Detect which cell encompasses the target text, then output its (X, Y) center coordinate. 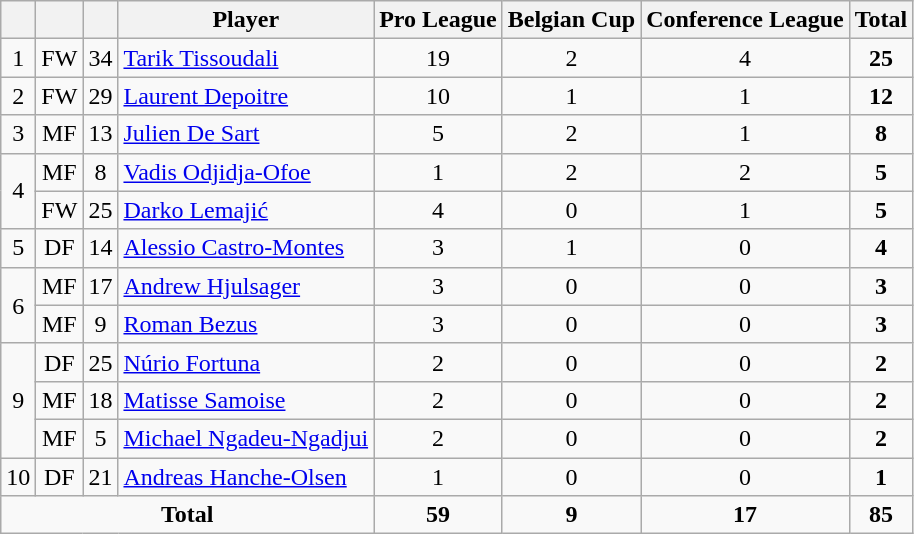
Matisse Samoise (246, 400)
21 (100, 477)
Michael Ngadeu-Ngadjui (246, 438)
Darko Lemajić (246, 210)
Vadis Odjidja-Ofoe (246, 172)
Julien De Sart (246, 134)
29 (100, 96)
14 (100, 248)
Andrew Hjulsager (246, 286)
Tarik Tissoudali (246, 58)
Núrio Fortuna (246, 362)
34 (100, 58)
Belgian Cup (571, 20)
Pro League (438, 20)
19 (438, 58)
13 (100, 134)
59 (438, 515)
85 (881, 515)
Player (246, 20)
Conference League (746, 20)
Andreas Hanche-Olsen (246, 477)
Roman Bezus (246, 324)
Alessio Castro-Montes (246, 248)
12 (881, 96)
Laurent Depoitre (246, 96)
18 (100, 400)
6 (18, 305)
